Detect which cell encompasses the target text, then output its (x, y) center coordinate. 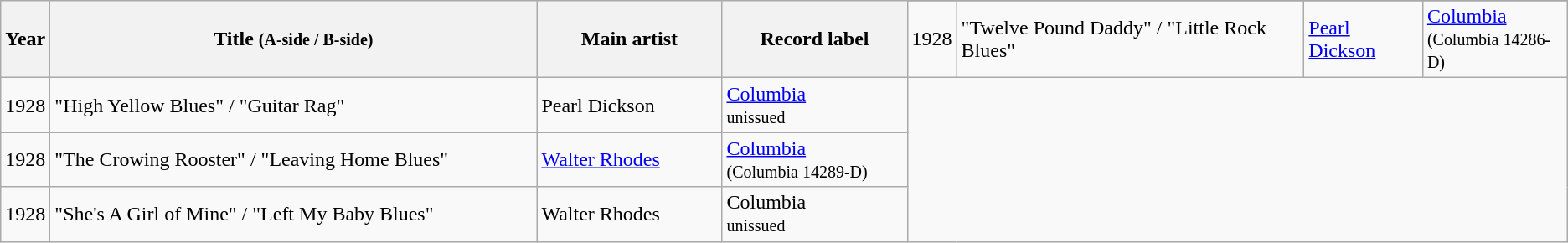
"She's A Girl of Mine" / "Left My Baby Blues" (293, 215)
Year (25, 39)
Record label (814, 39)
"The Crowing Rooster" / "Leaving Home Blues" (293, 159)
"High Yellow Blues" / "Guitar Rag" (293, 106)
Columbia(Columbia 14289-D) (814, 159)
Columbia(Columbia 14286-D) (1494, 39)
Main artist (630, 39)
"Twelve Pound Daddy" / "Little Rock Blues" (1131, 39)
Title (A-side / B-side) (293, 39)
